Extract the (X, Y) coordinate from the center of the cell holding the provided text.  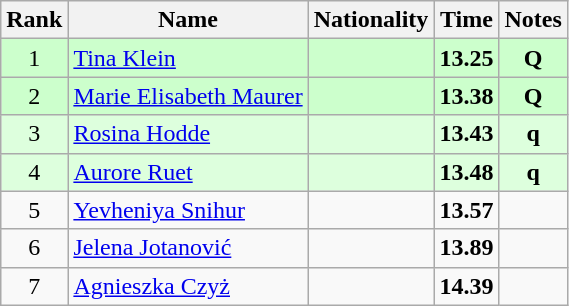
13.38 (466, 96)
5 (34, 210)
13.57 (466, 210)
2 (34, 96)
13.48 (466, 172)
4 (34, 172)
Rank (34, 20)
Tina Klein (188, 58)
Marie Elisabeth Maurer (188, 96)
1 (34, 58)
Rosina Hodde (188, 134)
Nationality (371, 20)
Time (466, 20)
3 (34, 134)
Aurore Ruet (188, 172)
Name (188, 20)
14.39 (466, 286)
13.43 (466, 134)
Yevheniya Snihur (188, 210)
Notes (533, 20)
7 (34, 286)
13.25 (466, 58)
Agnieszka Czyż (188, 286)
Jelena Jotanović (188, 248)
6 (34, 248)
13.89 (466, 248)
